Extract the [x, y] coordinate from the center of the cell holding the provided text.  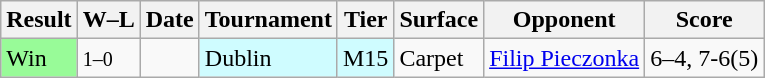
Tier [365, 20]
6–4, 7-6(5) [704, 58]
1–0 [108, 58]
Score [704, 20]
Dublin [268, 58]
Carpet [439, 58]
Result [39, 20]
W–L [108, 20]
M15 [365, 58]
Tournament [268, 20]
Date [170, 20]
Win [39, 58]
Surface [439, 20]
Filip Pieczonka [564, 58]
Opponent [564, 20]
